Search for the cell housing the specified text and yield its (x, y) center coordinate. 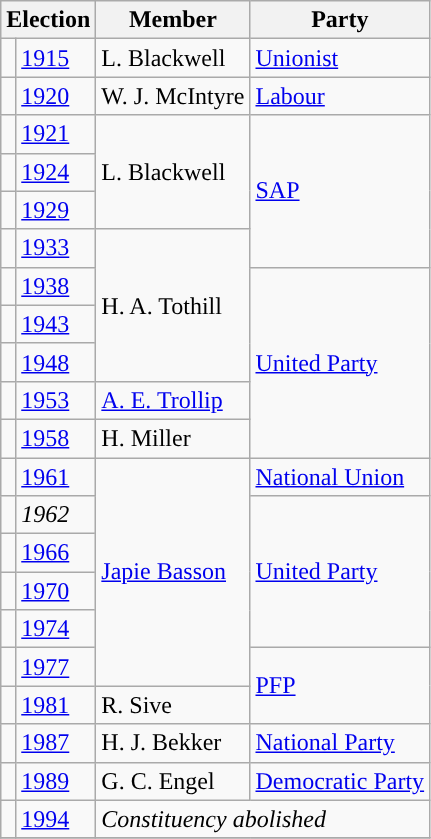
H. J. Bekker (173, 743)
A. E. Trollip (173, 400)
1961 (56, 477)
Member (173, 20)
1981 (56, 705)
1938 (56, 286)
1989 (56, 781)
1921 (56, 134)
Labour (340, 96)
SAP (340, 191)
1974 (56, 629)
Election (48, 20)
1977 (56, 667)
1994 (56, 819)
PFP (340, 686)
1987 (56, 743)
H. A. Tothill (173, 305)
Unionist (340, 58)
G. C. Engel (173, 781)
1953 (56, 400)
Party (340, 20)
1920 (56, 96)
1933 (56, 248)
Constituency abolished (263, 819)
National Party (340, 743)
1929 (56, 210)
Japie Basson (173, 572)
W. J. McIntyre (173, 96)
H. Miller (173, 438)
1962 (56, 515)
1948 (56, 362)
1966 (56, 553)
Democratic Party (340, 781)
National Union (340, 477)
1915 (56, 58)
1924 (56, 172)
R. Sive (173, 705)
1943 (56, 324)
1970 (56, 591)
1958 (56, 438)
